Scan for the cell matching the given text and deliver its (x, y) coordinate at center. 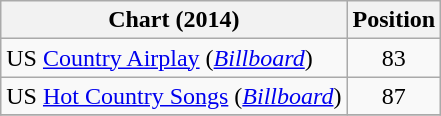
US Country Airplay (Billboard) (174, 58)
Position (394, 20)
83 (394, 58)
Chart (2014) (174, 20)
87 (394, 96)
US Hot Country Songs (Billboard) (174, 96)
